Identify which cell holds the provided text, then report its (x, y) central coordinate. 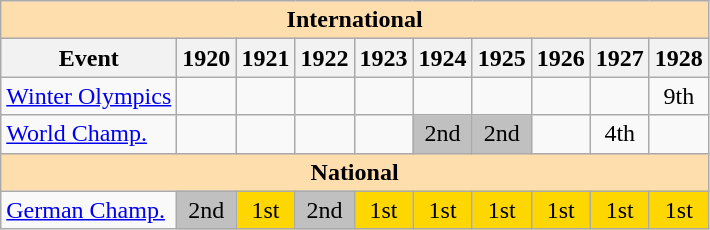
World Champ. (89, 134)
Winter Olympics (89, 96)
1926 (560, 58)
German Champ. (89, 210)
National (355, 172)
1923 (384, 58)
International (355, 20)
1920 (206, 58)
1928 (678, 58)
1927 (620, 58)
Event (89, 58)
4th (620, 134)
1925 (502, 58)
9th (678, 96)
1922 (324, 58)
1921 (266, 58)
1924 (442, 58)
